Scan for the cell matching the given text and deliver its [X, Y] coordinate at center. 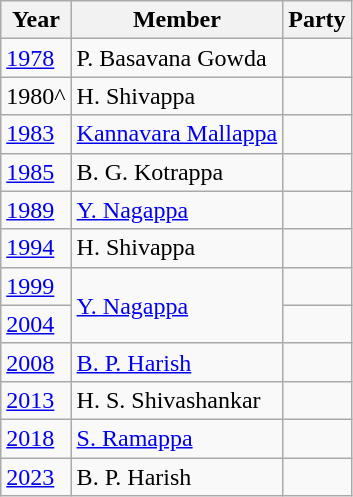
1999 [36, 286]
2023 [36, 477]
2013 [36, 400]
2008 [36, 362]
Kannavara Mallappa [177, 134]
S. Ramappa [177, 438]
1985 [36, 172]
P. Basavana Gowda [177, 58]
Year [36, 20]
2018 [36, 438]
1978 [36, 58]
1983 [36, 134]
2004 [36, 324]
B. G. Kotrappa [177, 172]
1994 [36, 248]
1989 [36, 210]
Member [177, 20]
Party [317, 20]
H. S. Shivashankar [177, 400]
1980^ [36, 96]
